Determine the (x, y) coordinate at the center of the cell enclosing the given text.  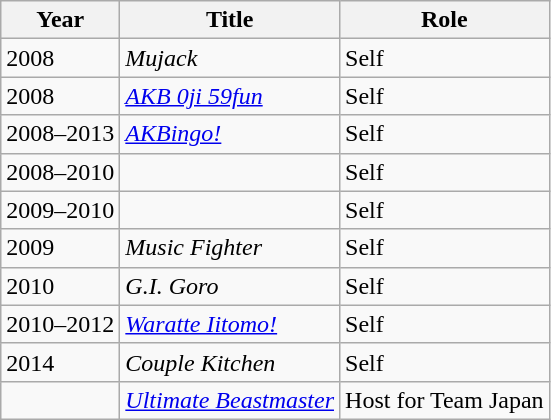
Mujack (230, 58)
G.I. Goro (230, 286)
Role (445, 20)
2014 (60, 362)
AKBingo! (230, 134)
Title (230, 20)
Host for Team Japan (445, 400)
2009 (60, 248)
Waratte Iitomo! (230, 324)
2010–2012 (60, 324)
2009–2010 (60, 210)
2008–2013 (60, 134)
AKB 0ji 59fun (230, 96)
Ultimate Beastmaster (230, 400)
Couple Kitchen (230, 362)
2008–2010 (60, 172)
2010 (60, 286)
Music Fighter (230, 248)
Year (60, 20)
